Extract the [X, Y] coordinate from the center of the cell holding the provided text.  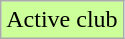
Active club [62, 20]
